From the cell containing the given text, extract its center point as (x, y) coordinate. 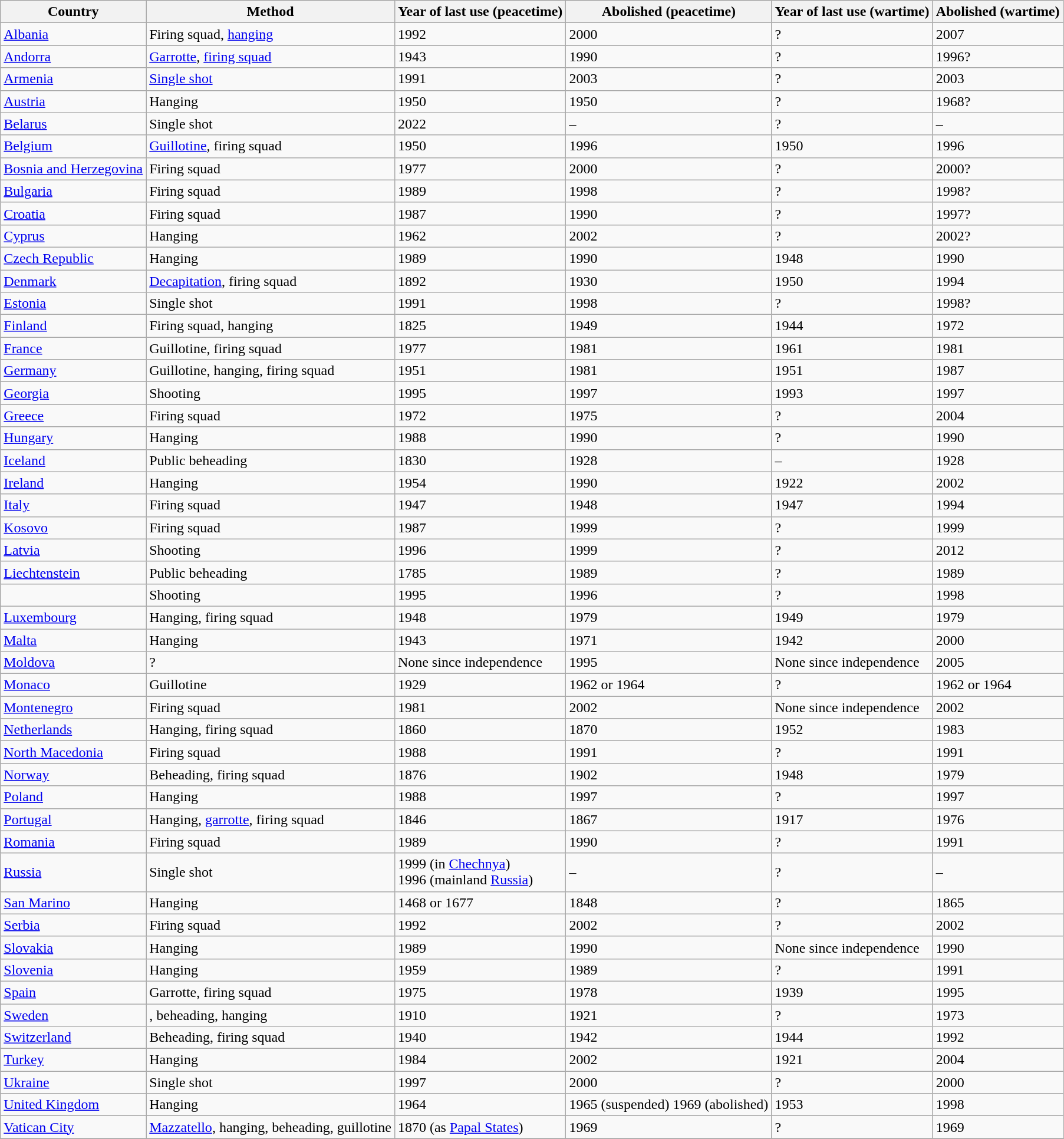
United Kingdom (73, 1105)
Slovenia (73, 970)
Belarus (73, 124)
France (73, 348)
Hungary (73, 438)
Czech Republic (73, 258)
Albania (73, 34)
Estonia (73, 304)
1930 (668, 281)
1954 (480, 483)
1865 (997, 903)
1902 (668, 775)
Switzerland (73, 1038)
Monaco (73, 685)
1870 (as Papal States) (480, 1127)
Luxembourg (73, 617)
1917 (852, 819)
1996? (997, 57)
Kosovo (73, 528)
Montenegro (73, 707)
Abolished (wartime) (997, 12)
1892 (480, 281)
1785 (480, 572)
, beheading, hanging (271, 1015)
1999 (in Chechnya)1996 (mainland Russia) (480, 873)
Latvia (73, 550)
1961 (852, 348)
2005 (997, 663)
1997? (997, 213)
Spain (73, 992)
Malta (73, 640)
1939 (852, 992)
2000? (997, 169)
Greece (73, 416)
Austria (73, 101)
Croatia (73, 213)
1952 (852, 730)
Moldova (73, 663)
Poland (73, 797)
Liechtenstein (73, 572)
1959 (480, 970)
Mazzatello, hanging, beheading, guillotine (271, 1127)
1976 (997, 819)
Ukraine (73, 1082)
Guillotine, hanging, firing squad (271, 371)
Abolished (peacetime) (668, 12)
Italy (73, 505)
Turkey (73, 1060)
Portugal (73, 819)
2022 (480, 124)
1876 (480, 775)
1965 (suspended) 1969 (abolished) (668, 1105)
Russia (73, 873)
2012 (997, 550)
Iceland (73, 460)
Denmark (73, 281)
Sweden (73, 1015)
1993 (852, 393)
1984 (480, 1060)
Georgia (73, 393)
Vatican City (73, 1127)
1953 (852, 1105)
Ireland (73, 483)
1940 (480, 1038)
1964 (480, 1105)
1825 (480, 326)
Decapitation, firing squad (271, 281)
Cyprus (73, 236)
Country (73, 12)
Germany (73, 371)
Guillotine (271, 685)
2002? (997, 236)
Armenia (73, 79)
1929 (480, 685)
1962 (480, 236)
1971 (668, 640)
San Marino (73, 903)
Andorra (73, 57)
Romania (73, 842)
1973 (997, 1015)
1830 (480, 460)
1468 or 1677 (480, 903)
Finland (73, 326)
1978 (668, 992)
Hanging, garrotte, firing squad (271, 819)
1968? (997, 101)
1848 (668, 903)
1910 (480, 1015)
1922 (852, 483)
1870 (668, 730)
North Macedonia (73, 752)
Slovakia (73, 947)
Method (271, 12)
Netherlands (73, 730)
Year of last use (peacetime) (480, 12)
1846 (480, 819)
1983 (997, 730)
Bulgaria (73, 191)
Serbia (73, 925)
2007 (997, 34)
1860 (480, 730)
Year of last use (wartime) (852, 12)
Belgium (73, 146)
1867 (668, 819)
Norway (73, 775)
Bosnia and Herzegovina (73, 169)
